Provide the (X, Y) coordinate of the cell's center where the given text is located.  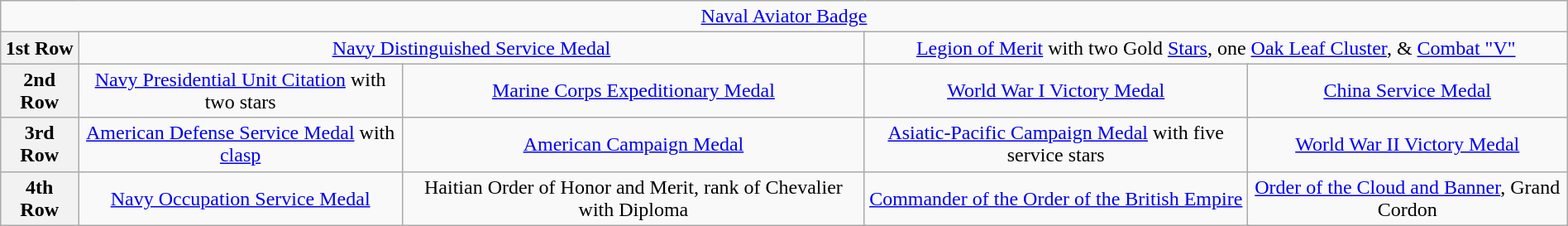
Commander of the Order of the British Empire (1055, 199)
Marine Corps Expeditionary Medal (633, 91)
4th Row (40, 199)
Legion of Merit with two Gold Stars, one Oak Leaf Cluster, & Combat "V" (1216, 48)
Order of the Cloud and Banner, Grand Cordon (1408, 199)
Naval Aviator Badge (784, 17)
World War II Victory Medal (1408, 144)
American Defense Service Medal with clasp (241, 144)
3rd Row (40, 144)
Navy Distinguished Service Medal (471, 48)
World War I Victory Medal (1055, 91)
2nd Row (40, 91)
Haitian Order of Honor and Merit, rank of Chevalier with Diploma (633, 199)
China Service Medal (1408, 91)
Navy Occupation Service Medal (241, 199)
American Campaign Medal (633, 144)
Asiatic-Pacific Campaign Medal with five service stars (1055, 144)
1st Row (40, 48)
Navy Presidential Unit Citation with two stars (241, 91)
